Extract the [x, y] coordinate from the center of the cell holding the provided text.  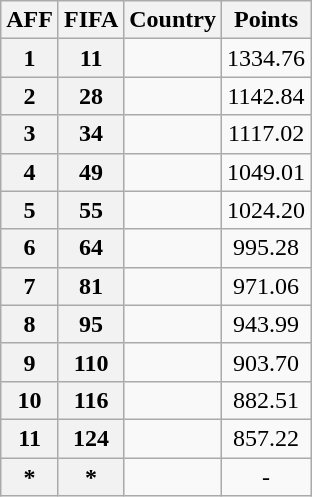
110 [90, 362]
10 [30, 400]
903.70 [266, 362]
124 [90, 438]
1117.02 [266, 134]
7 [30, 286]
857.22 [266, 438]
943.99 [266, 324]
8 [30, 324]
1334.76 [266, 58]
95 [90, 324]
1049.01 [266, 172]
2 [30, 96]
1024.20 [266, 210]
34 [90, 134]
81 [90, 286]
4 [30, 172]
1 [30, 58]
995.28 [266, 248]
5 [30, 210]
Points [266, 20]
882.51 [266, 400]
FIFA [90, 20]
- [266, 477]
AFF [30, 20]
Country [173, 20]
971.06 [266, 286]
116 [90, 400]
28 [90, 96]
49 [90, 172]
55 [90, 210]
9 [30, 362]
6 [30, 248]
64 [90, 248]
1142.84 [266, 96]
3 [30, 134]
